Return [x, y] of the center of cell containing provided text 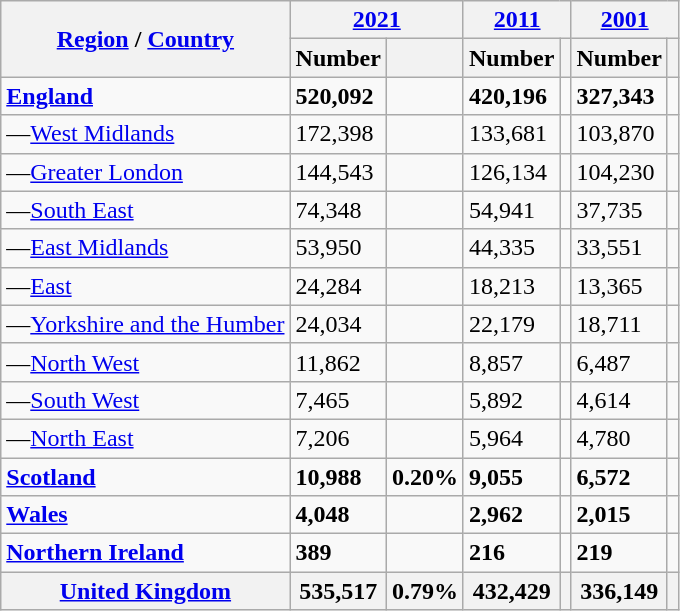
216 [511, 553]
Northern Ireland [146, 553]
—Greater London [146, 172]
8,857 [511, 362]
Scotland [146, 477]
104,230 [619, 172]
5,892 [511, 400]
Wales [146, 515]
—North West [146, 362]
420,196 [511, 96]
219 [619, 553]
33,551 [619, 248]
2001 [624, 20]
—West Midlands [146, 134]
172,398 [338, 134]
535,517 [338, 591]
10,988 [338, 477]
4,048 [338, 515]
—South West [146, 400]
22,179 [511, 324]
4,780 [619, 438]
—East [146, 286]
432,429 [511, 591]
11,862 [338, 362]
2011 [516, 20]
37,735 [619, 210]
—East Midlands [146, 248]
2,015 [619, 515]
520,092 [338, 96]
24,284 [338, 286]
74,348 [338, 210]
0.79% [424, 591]
5,964 [511, 438]
7,206 [338, 438]
133,681 [511, 134]
2,962 [511, 515]
44,335 [511, 248]
England [146, 96]
327,343 [619, 96]
53,950 [338, 248]
—Yorkshire and the Humber [146, 324]
9,055 [511, 477]
389 [338, 553]
24,034 [338, 324]
7,465 [338, 400]
18,213 [511, 286]
2021 [376, 20]
103,870 [619, 134]
13,365 [619, 286]
18,711 [619, 324]
144,543 [338, 172]
0.20% [424, 477]
—North East [146, 438]
54,941 [511, 210]
336,149 [619, 591]
126,134 [511, 172]
4,614 [619, 400]
6,487 [619, 362]
6,572 [619, 477]
Region / Country [146, 39]
United Kingdom [146, 591]
—South East [146, 210]
